Find where the given text appears and provide that cell's center as (X, Y) coordinate. 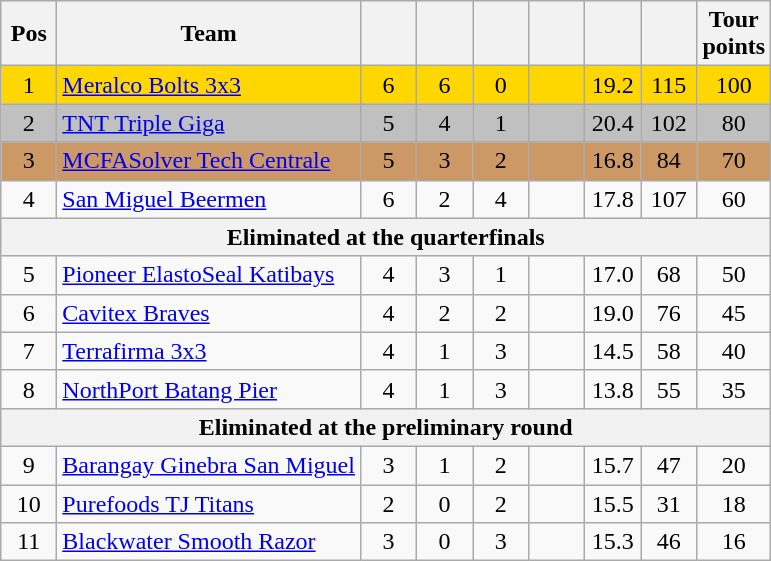
10 (29, 503)
18 (734, 503)
102 (669, 123)
Tour points (734, 34)
16.8 (613, 161)
46 (669, 542)
35 (734, 389)
19.2 (613, 85)
Eliminated at the preliminary round (386, 427)
11 (29, 542)
15.7 (613, 465)
84 (669, 161)
107 (669, 199)
Eliminated at the quarterfinals (386, 237)
NorthPort Batang Pier (209, 389)
50 (734, 275)
San Miguel Beermen (209, 199)
31 (669, 503)
58 (669, 351)
45 (734, 313)
70 (734, 161)
55 (669, 389)
13.8 (613, 389)
47 (669, 465)
9 (29, 465)
Terrafirma 3x3 (209, 351)
Barangay Ginebra San Miguel (209, 465)
14.5 (613, 351)
68 (669, 275)
Blackwater Smooth Razor (209, 542)
Purefoods TJ Titans (209, 503)
60 (734, 199)
Pioneer ElastoSeal Katibays (209, 275)
7 (29, 351)
Pos (29, 34)
Cavitex Braves (209, 313)
40 (734, 351)
17.8 (613, 199)
20 (734, 465)
8 (29, 389)
TNT Triple Giga (209, 123)
16 (734, 542)
115 (669, 85)
15.5 (613, 503)
MCFASolver Tech Centrale (209, 161)
Team (209, 34)
100 (734, 85)
17.0 (613, 275)
15.3 (613, 542)
76 (669, 313)
20.4 (613, 123)
19.0 (613, 313)
80 (734, 123)
Meralco Bolts 3x3 (209, 85)
